Scan for the cell matching the given text and deliver its (X, Y) coordinate at center. 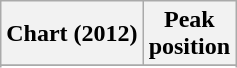
Peakposition (189, 34)
Chart (2012) (72, 34)
